Provide the (X, Y) coordinate of the cell's center where the given text is located.  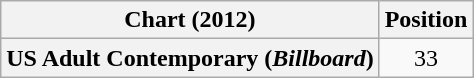
33 (426, 58)
Chart (2012) (190, 20)
US Adult Contemporary (Billboard) (190, 58)
Position (426, 20)
